Search for the cell housing the specified text and yield its (X, Y) center coordinate. 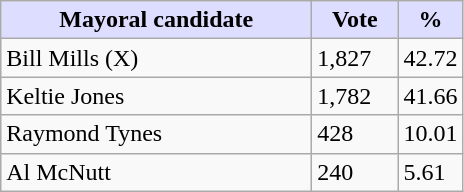
1,827 (355, 58)
1,782 (355, 96)
Keltie Jones (156, 96)
5.61 (430, 172)
240 (355, 172)
Al McNutt (156, 172)
Bill Mills (X) (156, 58)
42.72 (430, 58)
10.01 (430, 134)
Mayoral candidate (156, 20)
Vote (355, 20)
41.66 (430, 96)
% (430, 20)
428 (355, 134)
Raymond Tynes (156, 134)
